Return [X, Y] of the center of cell containing provided text 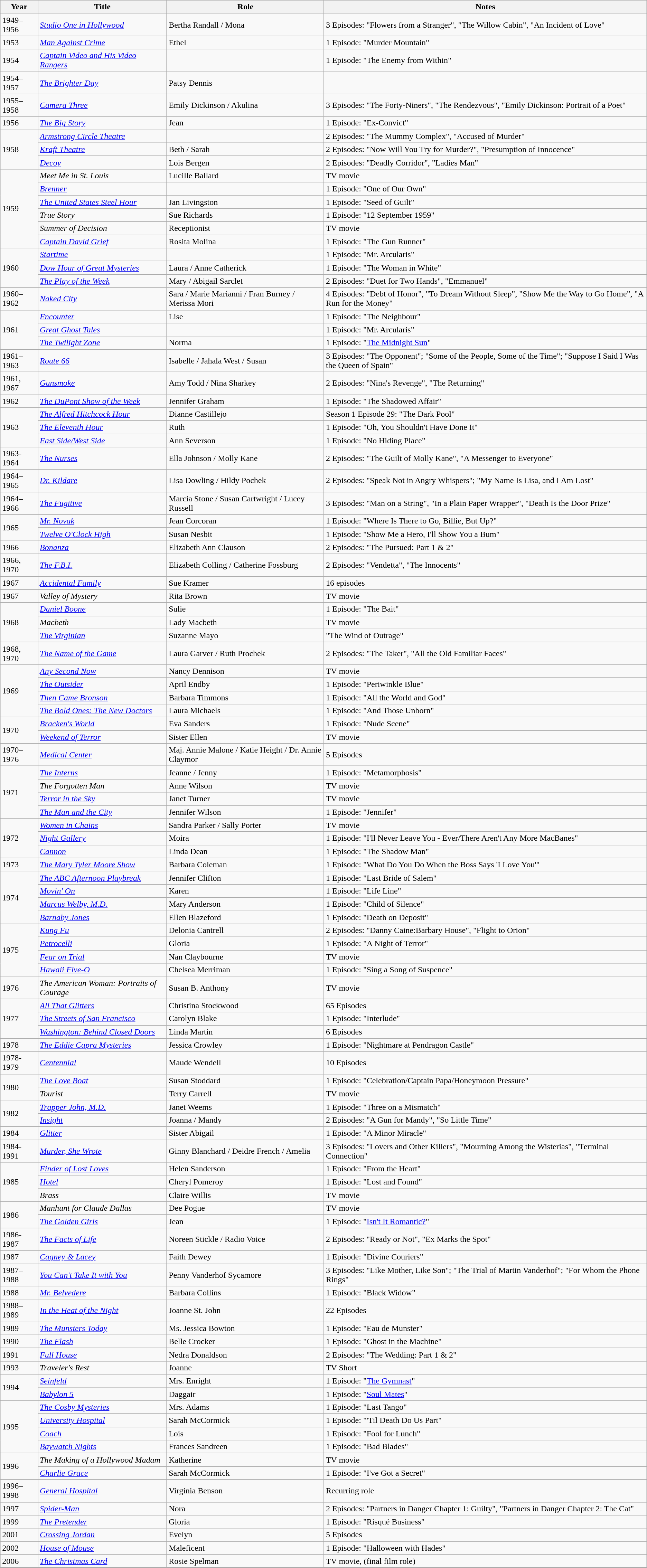
Beth / Sarah [245, 149]
1963 [19, 427]
House of Mouse [102, 1548]
1969 [19, 691]
The Nurses [102, 458]
Twelve O'Clock High [102, 534]
1 Episode: "The Gymnast" [485, 1381]
1 Episode: "Where Is There to Go, Billie, But Up?" [485, 521]
Cannon [102, 851]
1 Episode: "Ex-Convict" [485, 123]
1974 [19, 897]
The Christmas Card [102, 1561]
Brass [102, 1195]
1978 [19, 1045]
1 Episode: "A Minor Miracle" [485, 1133]
True Story [102, 215]
Nancy Dennison [245, 671]
Gunsmoke [102, 383]
1 Episode: "Interlude" [485, 1019]
1 Episode: "Halloween with Hades" [485, 1548]
Meet Me in St. Louis [102, 176]
Fear on Trial [102, 957]
Barnaby Jones [102, 917]
4 Episodes: "Debt of Honor", "To Dream Without Sleep", "Show Me the Way to Go Home", "A Run for the Money" [485, 299]
The Man and the City [102, 812]
Mr. Belvedere [102, 1293]
Lisa Dowling / Hildy Pochek [245, 481]
Hawaii Five-O [102, 970]
Carolyn Blake [245, 1019]
1991 [19, 1354]
1980 [19, 1087]
1968 [19, 622]
1955–1958 [19, 105]
1 Episode: "Celebration/Captain Papa/Honeymoon Pressure" [485, 1080]
1 Episode: "Jennifer" [485, 812]
Helen Sanderson [245, 1169]
1999 [19, 1522]
Maj. Annie Malone / Katie Height / Dr. Annie Claymor [245, 755]
The Mary Tyler Moore Show [102, 865]
Studio One in Hollywood [102, 25]
The Cosby Mysteries [102, 1407]
The Love Boat [102, 1080]
Susan Nesbit [245, 534]
Ethel [245, 42]
1 Episode: "The Shadowed Affair" [485, 401]
Sister Abigail [245, 1133]
1984-1991 [19, 1151]
1 Episode: "I'll Never Leave You - Ever/There Aren't Any More MacBanes" [485, 838]
The Flash [102, 1341]
Accidental Family [102, 583]
Summer of Decision [102, 228]
Night Gallery [102, 838]
Linda Dean [245, 851]
1975 [19, 950]
Role [245, 7]
Sulie [245, 609]
Manhunt for Claude Dallas [102, 1208]
Camera Three [102, 105]
Dianne Castillejo [245, 414]
Any Second Now [102, 671]
Trapper John, M.D. [102, 1107]
Jessica Crowley [245, 1045]
Dr. Kildare [102, 481]
Weekend of Terror [102, 737]
1 Episode: "Show Me a Hero, I'll Show You a Bum" [485, 534]
Bertha Randall / Mona [245, 25]
Lucille Ballard [245, 176]
Maleficent [245, 1548]
The ABC Afternoon Playbreak [102, 878]
Women in Chains [102, 825]
Startime [102, 255]
The Munsters Today [102, 1328]
1956 [19, 123]
Naked City [102, 299]
1 Episode: "And Those Unborn" [485, 711]
The Eleventh Hour [102, 427]
2 Episodes: "The Mummy Complex", "Accused of Murder" [485, 136]
Movin' On [102, 891]
1966 [19, 547]
Joanne St. John [245, 1310]
1953 [19, 42]
Mrs. Enright [245, 1381]
1970–1976 [19, 755]
3 Episodes: "Flowers from a Stranger", "The Willow Cabin", "An Incident of Love" [485, 25]
1962 [19, 401]
1 Episode: "Fool for Lunch" [485, 1434]
1993 [19, 1368]
Kung Fu [102, 931]
Macbeth [102, 622]
Amy Todd / Nina Sharkey [245, 383]
1964–1965 [19, 481]
The American Woman: Portraits of Courage [102, 988]
1 Episode: "The Enemy from Within" [485, 60]
3 Episodes: "Lovers and Other Killers", "Mourning Among the Wisterias", "Terminal Connection" [485, 1151]
1963-1964 [19, 458]
1990 [19, 1341]
The Virginian [102, 635]
Jan Livingston [245, 202]
Encounter [102, 317]
1 Episode: "Child of Silence" [485, 904]
1 Episode: "The Midnight Sun" [485, 343]
Daggair [245, 1394]
The Interns [102, 773]
1961, 1967 [19, 383]
Rosita Molina [245, 242]
1 Episode: "The Neighbour" [485, 317]
1 Episode: "Periwinkle Blue" [485, 684]
1 Episode: "Nightmare at Pendragon Castle" [485, 1045]
University Hospital [102, 1420]
The Outsider [102, 684]
Joanna / Mandy [245, 1120]
Cagney & Lacey [102, 1257]
Terror in the Sky [102, 799]
Virginia Benson [245, 1491]
Route 66 [102, 361]
Baywatch Nights [102, 1447]
1 Episode: "Metamorphosis" [485, 773]
Washington: Behind Closed Doors [102, 1032]
General Hospital [102, 1491]
Terry Carrell [245, 1094]
2 Episodes: "A Gun for Mandy", "So Little Time" [485, 1120]
16 episodes [485, 583]
Jean Corcoran [245, 521]
Lise [245, 317]
1 Episode: "Oh, You Shouldn't Have Done It" [485, 427]
2 Episodes: "Duet for Two Hands", "Emmanuel" [485, 281]
Cheryl Pomeroy [245, 1182]
Laura Garver / Ruth Prochek [245, 653]
Jennifer Clifton [245, 878]
Tourist [102, 1094]
1961–1963 [19, 361]
1 Episode: "Nude Scene" [485, 724]
1 Episode: "'Til Death Do Us Part" [485, 1420]
Lady Macbeth [245, 622]
1972 [19, 838]
2 Episodes: "Vendetta", "The Innocents" [485, 565]
1949–1956 [19, 25]
The Making of a Hollywood Madam [102, 1460]
Christina Stockwood [245, 1005]
Sue Kramer [245, 583]
Jennifer Graham [245, 401]
1996–1998 [19, 1491]
1 Episode: "The Woman in White" [485, 268]
Laura / Anne Catherick [245, 268]
3 Episodes: "The Opponent"; "Some of the People, Some of the Time"; "Suppose I Said I Was the Queen of Spain" [485, 361]
1 Episode: "Ghost in the Machine" [485, 1341]
1959 [19, 208]
Traveler's Rest [102, 1368]
April Endby [245, 684]
Ruth [245, 427]
Nan Claybourne [245, 957]
Hotel [102, 1182]
Receptionist [245, 228]
1978-1979 [19, 1063]
Mary / Abigail Sarclet [245, 281]
1965 [19, 528]
Crossing Jordan [102, 1535]
2002 [19, 1548]
Kraft Theatre [102, 149]
Penny Vanderhof Sycamore [245, 1275]
Finder of Lost Loves [102, 1169]
Faith Dewey [245, 1257]
The Streets of San Francisco [102, 1019]
The Facts of Life [102, 1239]
The Forgotten Man [102, 786]
Season 1 Episode 29: "The Dark Pool" [485, 414]
Bonanza [102, 547]
Notes [485, 7]
The Eddie Capra Mysteries [102, 1045]
1985 [19, 1182]
1 Episode: "Sing a Song of Suspence" [485, 970]
Ann Severson [245, 441]
Norma [245, 343]
1 Episode: "Soul Mates" [485, 1394]
Murder, She Wrote [102, 1151]
1954–1957 [19, 83]
Captain David Grief [102, 242]
1988 [19, 1293]
1997 [19, 1509]
In the Heat of the Night [102, 1310]
Maude Wendell [245, 1063]
1987–1988 [19, 1275]
6 Episodes [485, 1032]
1986 [19, 1215]
Ms. Jessica Bowton [245, 1328]
1986-1987 [19, 1239]
1995 [19, 1427]
2 Episodes: "The Wedding: Part 1 & 2" [485, 1354]
1 Episode: "Black Widow" [485, 1293]
Ginny Blanchard / Deidre French / Amelia [245, 1151]
Moira [245, 838]
2 Episodes: "The Taker", "All the Old Familiar Faces" [485, 653]
Marcus Welby, M.D. [102, 904]
Katherine [245, 1460]
Claire Willis [245, 1195]
Emily Dickinson / Akulina [245, 105]
Delonia Cantrell [245, 931]
2001 [19, 1535]
Valley of Mystery [102, 596]
1976 [19, 988]
1954 [19, 60]
2 Episodes: "Nina's Revenge", "The Returning" [485, 383]
Suzanne Mayo [245, 635]
1977 [19, 1019]
Frances Sandreen [245, 1447]
The Play of the Week [102, 281]
Sister Ellen [245, 737]
Centennial [102, 1063]
The Bold Ones: The New Doctors [102, 711]
TV Short [485, 1368]
The DuPont Show of the Week [102, 401]
Glitter [102, 1133]
1 Episode: "12 September 1959" [485, 215]
Susan B. Anthony [245, 988]
The Name of the Game [102, 653]
Mrs. Adams [245, 1407]
2 Episodes: "The Pursued: Part 1 & 2" [485, 547]
TV movie, (final film role) [485, 1561]
The Big Story [102, 123]
1966, 1970 [19, 565]
3 Episodes: "Like Mother, Like Son"; "The Trial of Martin Vanderhof"; "For Whom the Phone Rings" [485, 1275]
The United States Steel Hour [102, 202]
1996 [19, 1466]
Charlie Grace [102, 1473]
Captain Video and His Video Rangers [102, 60]
Janet Turner [245, 799]
22 Episodes [485, 1310]
1964–1966 [19, 503]
Nora [245, 1509]
1988–1989 [19, 1310]
1 Episode: "Death on Deposit" [485, 917]
2 Episodes: "Partners in Danger Chapter 1: Guilty", "Partners in Danger Chapter 2: The Cat" [485, 1509]
65 Episodes [485, 1005]
The F.B.I. [102, 565]
Daniel Boone [102, 609]
Joanne [245, 1368]
Belle Crocker [245, 1341]
1971 [19, 792]
Babylon 5 [102, 1394]
Rosie Spelman [245, 1561]
Ellen Blazeford [245, 917]
3 Episodes: "The Forty-Niners", "The Rendezvous", "Emily Dickinson: Portrait of a Poet" [485, 105]
1 Episode: "What Do You Do When the Boss Says 'I Love You'" [485, 865]
All That Glitters [102, 1005]
Lois [245, 1434]
The Golden Girls [102, 1221]
1 Episode: "The Shadow Man" [485, 851]
Then Came Bronson [102, 698]
1 Episode: "I've Got a Secret" [485, 1473]
Dow Hour of Great Mysteries [102, 268]
1 Episode: "Eau de Munster" [485, 1328]
Elizabeth Colling / Catherine Fossburg [245, 565]
2 Episodes: "Speak Not in Angry Whispers"; "My Name Is Lisa, and I Am Lost" [485, 481]
Noreen Stickle / Radio Voice [245, 1239]
Year [19, 7]
1 Episode: "The Bait" [485, 609]
Laura Michaels [245, 711]
1973 [19, 865]
1989 [19, 1328]
1958 [19, 149]
1961 [19, 330]
Chelsea Merriman [245, 970]
Linda Martin [245, 1032]
Sandra Parker / Sally Porter [245, 825]
1994 [19, 1387]
The Fugitive [102, 503]
Barbara Coleman [245, 865]
1 Episode: "Last Bride of Salem" [485, 878]
1 Episode: "Three on a Mismatch" [485, 1107]
2 Episodes: "Deadly Corridor", "Ladies Man" [485, 162]
1 Episode: "All the World and God" [485, 698]
1960–1962 [19, 299]
Lois Bergen [245, 162]
Spider-Man [102, 1509]
Man Against Crime [102, 42]
Full House [102, 1354]
1 Episode: "A Night of Terror" [485, 944]
Petrocelli [102, 944]
1982 [19, 1113]
Marcia Stone / Susan Cartwright / Lucey Russell [245, 503]
2 Episodes: "Danny Caine:Barbary House", "Flight to Orion" [485, 931]
Mary Anderson [245, 904]
1984 [19, 1133]
10 Episodes [485, 1063]
Insight [102, 1120]
Evelyn [245, 1535]
Jeanne / Jenny [245, 773]
Karen [245, 891]
Janet Weems [245, 1107]
1 Episode: "Risqué Business" [485, 1522]
East Side/West Side [102, 441]
1987 [19, 1257]
1 Episode: "Divine Couriers" [485, 1257]
1970 [19, 730]
The Brighter Day [102, 83]
Barbara Timmons [245, 698]
The Twilight Zone [102, 343]
1 Episode: "Seed of Guilt" [485, 202]
2006 [19, 1561]
Nedra Donaldson [245, 1354]
2 Episodes: "Ready or Not", "Ex Marks the Spot" [485, 1239]
Jennifer Wilson [245, 812]
Coach [102, 1434]
1 Episode: "Isn't It Romantic?" [485, 1221]
1 Episode: "Life Line" [485, 891]
Dee Pogue [245, 1208]
You Can't Take It with You [102, 1275]
2 Episodes: "The Guilt of Molly Kane", "A Messenger to Everyone" [485, 458]
Sue Richards [245, 215]
1960 [19, 268]
Armstrong Circle Theatre [102, 136]
Barbara Collins [245, 1293]
2 Episodes: "Now Will You Try for Murder?", "Presumption of Innocence" [485, 149]
Anne Wilson [245, 786]
1 Episode: "Murder Mountain" [485, 42]
The Pretender [102, 1522]
Medical Center [102, 755]
Seinfeld [102, 1381]
Susan Stoddard [245, 1080]
Brenner [102, 189]
Eva Sanders [245, 724]
Recurring role [485, 1491]
Isabelle / Jahala West / Susan [245, 361]
The Alfred Hitchcock Hour [102, 414]
Great Ghost Tales [102, 330]
Patsy Dennis [245, 83]
Sara / Marie Marianni / Fran Burney / Merissa Mori [245, 299]
1 Episode: "No Hiding Place" [485, 441]
Elizabeth Ann Clauson [245, 547]
Bracken's World [102, 724]
"The Wind of Outrage" [485, 635]
1 Episode: "From the Heart" [485, 1169]
1968, 1970 [19, 653]
1 Episode: "The Gun Runner" [485, 242]
Title [102, 7]
Rita Brown [245, 596]
1 Episode: "Lost and Found" [485, 1182]
Ella Johnson / Molly Kane [245, 458]
1 Episode: "Last Tango" [485, 1407]
1 Episode: "Bad Blades" [485, 1447]
Decoy [102, 162]
3 Episodes: "Man on a String", "In a Plain Paper Wrapper", "Death Is the Door Prize" [485, 503]
1 Episode: "One of Our Own" [485, 189]
Mr. Novak [102, 521]
